Locate the cell with the specified text and output its [x, y] center coordinate. 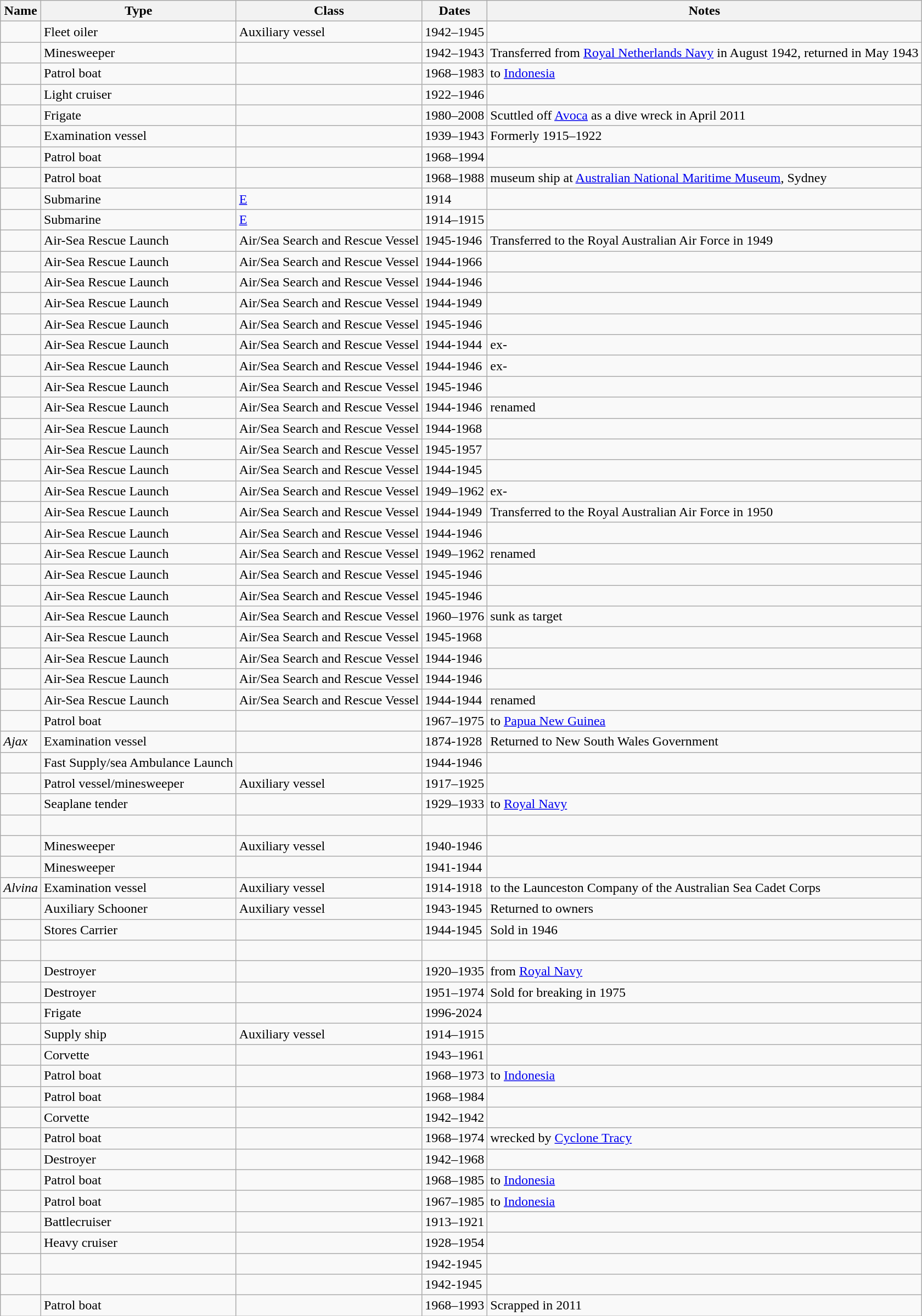
1940-1946 [454, 846]
Battlecruiser [138, 1222]
Notes [705, 11]
Returned to owners [705, 908]
Supply ship [138, 1034]
Type [138, 11]
Patrol vessel/minesweeper [138, 783]
1996-2024 [454, 1013]
Auxiliary Schooner [138, 908]
Fleet oiler [138, 32]
Sold in 1946 [705, 930]
1942–1942 [454, 1117]
1914 [454, 199]
Fast Supply/sea Ambulance Launch [138, 763]
Ajax [21, 742]
1941-1944 [454, 867]
1922–1946 [454, 94]
to Royal Navy [705, 804]
Scuttled off Avoca as a dive wreck in April 2011 [705, 115]
1968–1974 [454, 1138]
Transferred to the Royal Australian Air Force in 1949 [705, 240]
1968–1994 [454, 157]
Alvina [21, 888]
from Royal Navy [705, 972]
1939–1943 [454, 136]
Light cruiser [138, 94]
1942–1945 [454, 32]
to Papua New Guinea [705, 721]
1928–1954 [454, 1242]
wrecked by Cyclone Tracy [705, 1138]
1967–1985 [454, 1201]
1968–1985 [454, 1180]
1942–1968 [454, 1159]
1968–1983 [454, 74]
1968–1993 [454, 1306]
Class [329, 11]
museum ship at Australian National Maritime Museum, Sydney [705, 178]
1929–1933 [454, 804]
Transferred from Royal Netherlands Navy in August 1942, returned in May 1943 [705, 53]
1945-1968 [454, 637]
1943–1961 [454, 1055]
1944-1968 [454, 428]
1914-1918 [454, 888]
Seaplane tender [138, 804]
Scrapped in 2011 [705, 1306]
sunk as target [705, 617]
1968–1973 [454, 1076]
1920–1935 [454, 972]
1913–1921 [454, 1222]
1951–1974 [454, 992]
to the Launceston Company of the Australian Sea Cadet Corps [705, 888]
1968–1988 [454, 178]
Sold for breaking in 1975 [705, 992]
1943-1945 [454, 908]
1967–1975 [454, 721]
1874-1928 [454, 742]
Returned to New South Wales Government [705, 742]
Stores Carrier [138, 930]
Heavy cruiser [138, 1242]
Dates [454, 11]
Formerly 1915–1922 [705, 136]
Name [21, 11]
1960–1976 [454, 617]
1980–2008 [454, 115]
1942–1943 [454, 53]
1968–1984 [454, 1097]
1917–1925 [454, 783]
Transferred to the Royal Australian Air Force in 1950 [705, 512]
1945-1957 [454, 449]
1944-1966 [454, 262]
